Extract the (x, y) coordinate from the center of the cell holding the provided text.  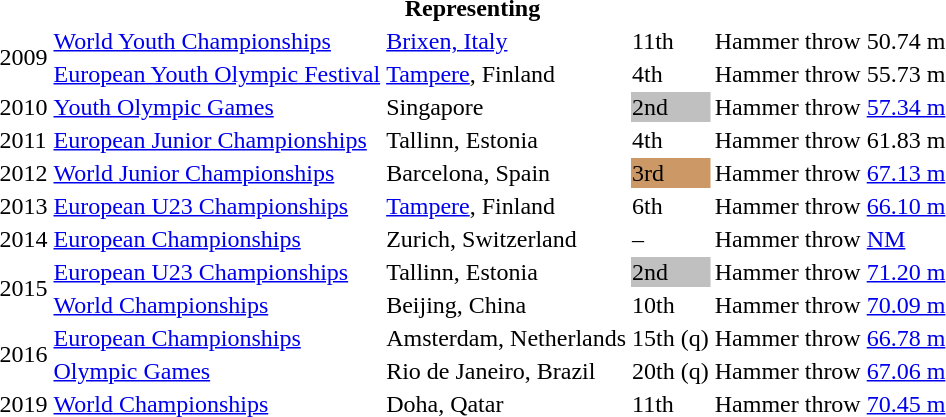
20th (q) (671, 371)
World Championships (217, 305)
Zurich, Switzerland (506, 239)
Rio de Janeiro, Brazil (506, 371)
– (671, 239)
World Junior Championships (217, 173)
Singapore (506, 107)
World Youth Championships (217, 41)
Olympic Games (217, 371)
Barcelona, Spain (506, 173)
European Youth Olympic Festival (217, 74)
6th (671, 206)
Brixen, Italy (506, 41)
Amsterdam, Netherlands (506, 338)
3rd (671, 173)
European Junior Championships (217, 140)
15th (q) (671, 338)
10th (671, 305)
11th (671, 41)
Youth Olympic Games (217, 107)
Beijing, China (506, 305)
